Locate the cell with the specified text and output its (x, y) center coordinate. 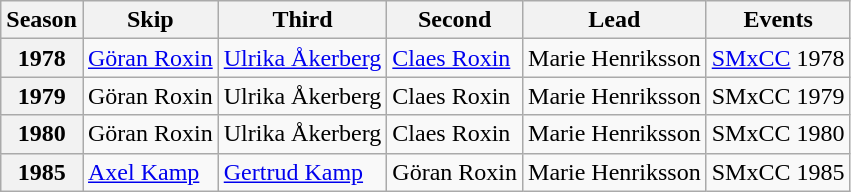
Season (42, 20)
Second (455, 20)
Events (778, 20)
1979 (42, 96)
Third (302, 20)
Gertrud Kamp (302, 172)
SMxCC 1980 (778, 134)
Skip (150, 20)
SMxCC 1985 (778, 172)
1980 (42, 134)
Axel Kamp (150, 172)
SMxCC 1978 (778, 58)
1985 (42, 172)
1978 (42, 58)
SMxCC 1979 (778, 96)
Lead (615, 20)
